Return [X, Y] of the center of cell containing provided text 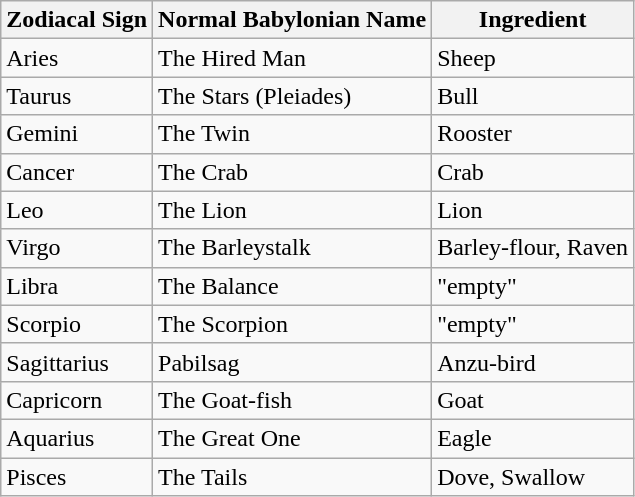
The Tails [292, 477]
Sagittarius [77, 362]
Lion [533, 210]
The Hired Man [292, 58]
Aquarius [77, 438]
Eagle [533, 438]
Crab [533, 172]
Normal Babylonian Name [292, 20]
Capricorn [77, 400]
Zodiacal Sign [77, 20]
The Scorpion [292, 324]
Barley-flour, Raven [533, 248]
The Balance [292, 286]
The Barleystalk [292, 248]
Cancer [77, 172]
The Stars (Pleiades) [292, 96]
Goat [533, 400]
Pabilsag [292, 362]
Anzu-bird [533, 362]
The Twin [292, 134]
The Goat-fish [292, 400]
Rooster [533, 134]
Ingredient [533, 20]
The Lion [292, 210]
Taurus [77, 96]
Sheep [533, 58]
Dove, Swallow [533, 477]
The Crab [292, 172]
Leo [77, 210]
Aries [77, 58]
The Great One [292, 438]
Scorpio [77, 324]
Libra [77, 286]
Gemini [77, 134]
Virgo [77, 248]
Pisces [77, 477]
Bull [533, 96]
